Provide the [x, y] coordinate of the cell's center where the given text is located.  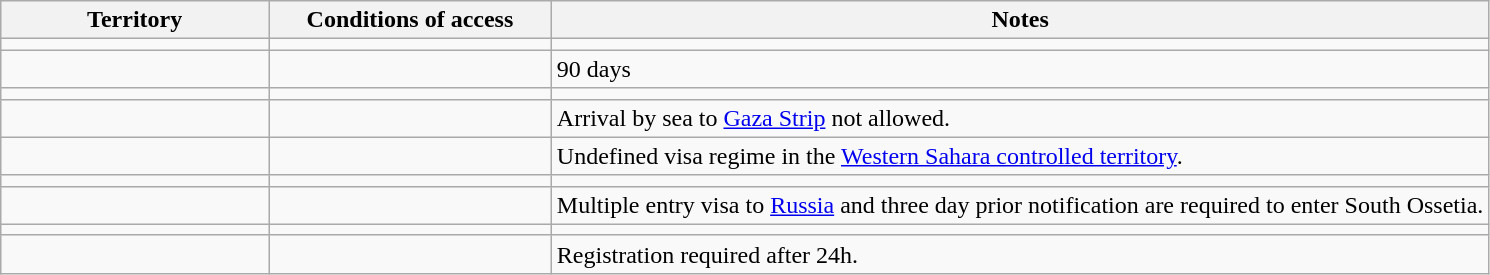
Multiple entry visa to Russia and three day prior notification are required to enter South Ossetia. [1020, 205]
Arrival by sea to Gaza Strip not allowed. [1020, 118]
Registration required after 24h. [1020, 254]
Conditions of access [410, 20]
Undefined visa regime in the Western Sahara controlled territory. [1020, 156]
90 days [1020, 69]
Territory [135, 20]
Notes [1020, 20]
